Scan for the cell matching the given text and deliver its [x, y] coordinate at center. 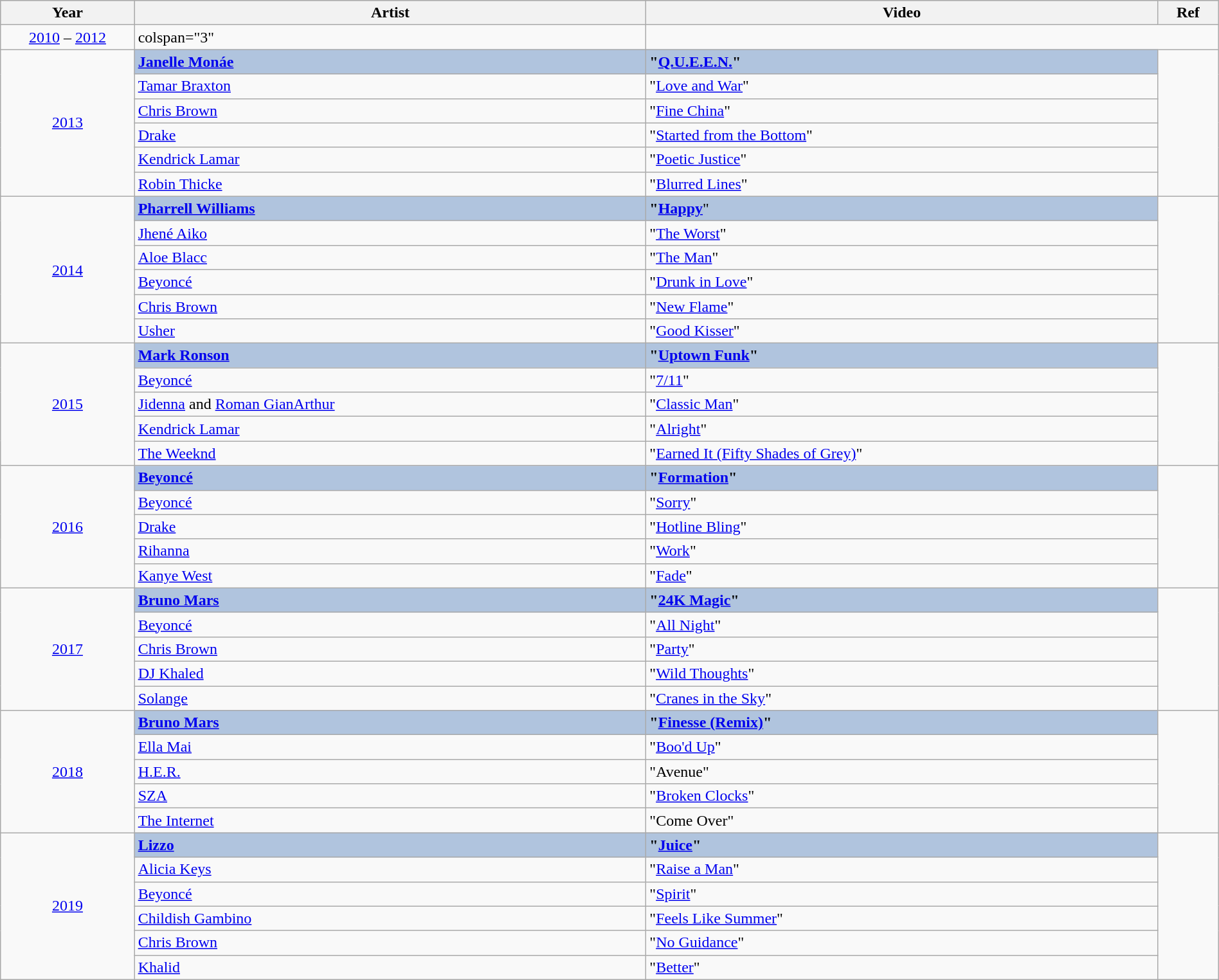
"Formation" [902, 478]
"No Guidance" [902, 943]
"Avenue" [902, 772]
colspan="3" [390, 37]
2014 [68, 269]
"Alright" [902, 429]
Usher [390, 331]
"Spirit" [902, 894]
"24K Magic" [902, 600]
"The Man" [902, 257]
"Drunk in Love" [902, 282]
2018 [68, 772]
2017 [68, 649]
"Started from the Bottom" [902, 135]
"Blurred Lines" [902, 184]
Tamar Braxton [390, 86]
Jidenna and Roman GianArthur [390, 404]
The Weeknd [390, 453]
Childish Gambino [390, 918]
Alicia Keys [390, 869]
"Raise a Man" [902, 869]
"Hotline Bling" [902, 527]
"Come Over" [902, 821]
Khalid [390, 967]
"Classic Man" [902, 404]
Rihanna [390, 551]
SZA [390, 796]
Robin Thicke [390, 184]
"Fade" [902, 576]
"Uptown Funk" [902, 356]
Ref [1188, 13]
Ella Mai [390, 747]
2019 [68, 906]
DJ Khaled [390, 673]
Mark Ronson [390, 356]
"Boo'd Up" [902, 747]
Pharrell Williams [390, 208]
"Feels Like Summer" [902, 918]
"All Night" [902, 624]
"Good Kisser" [902, 331]
"7/11" [902, 380]
"Party" [902, 649]
H.E.R. [390, 772]
"Poetic Justice" [902, 159]
"Cranes in the Sky" [902, 698]
"Wild Thoughts" [902, 673]
"Q.U.E.E.N." [902, 62]
2010 – 2012 [68, 37]
Jhené Aiko [390, 233]
Lizzo [390, 845]
"Happy" [902, 208]
"Broken Clocks" [902, 796]
"Love and War" [902, 86]
2015 [68, 404]
Janelle Monáe [390, 62]
Solange [390, 698]
"Juice" [902, 845]
"New Flame" [902, 307]
Artist [390, 13]
"Sorry" [902, 502]
Video [902, 13]
2016 [68, 527]
Aloe Blacc [390, 257]
"Better" [902, 967]
The Internet [390, 821]
"Fine China" [902, 111]
"Work" [902, 551]
2013 [68, 123]
"Earned It (Fifty Shades of Grey)" [902, 453]
Year [68, 13]
Kanye West [390, 576]
"Finesse (Remix)" [902, 723]
"The Worst" [902, 233]
